Locate the cell with the specified text and output its (x, y) center coordinate. 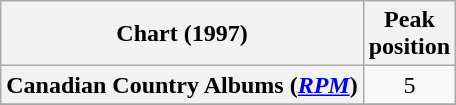
Chart (1997) (182, 34)
5 (409, 85)
Peakposition (409, 34)
Canadian Country Albums (RPM) (182, 85)
